Return the [x, y] coordinate for the center point of the cell that contains the specified text.  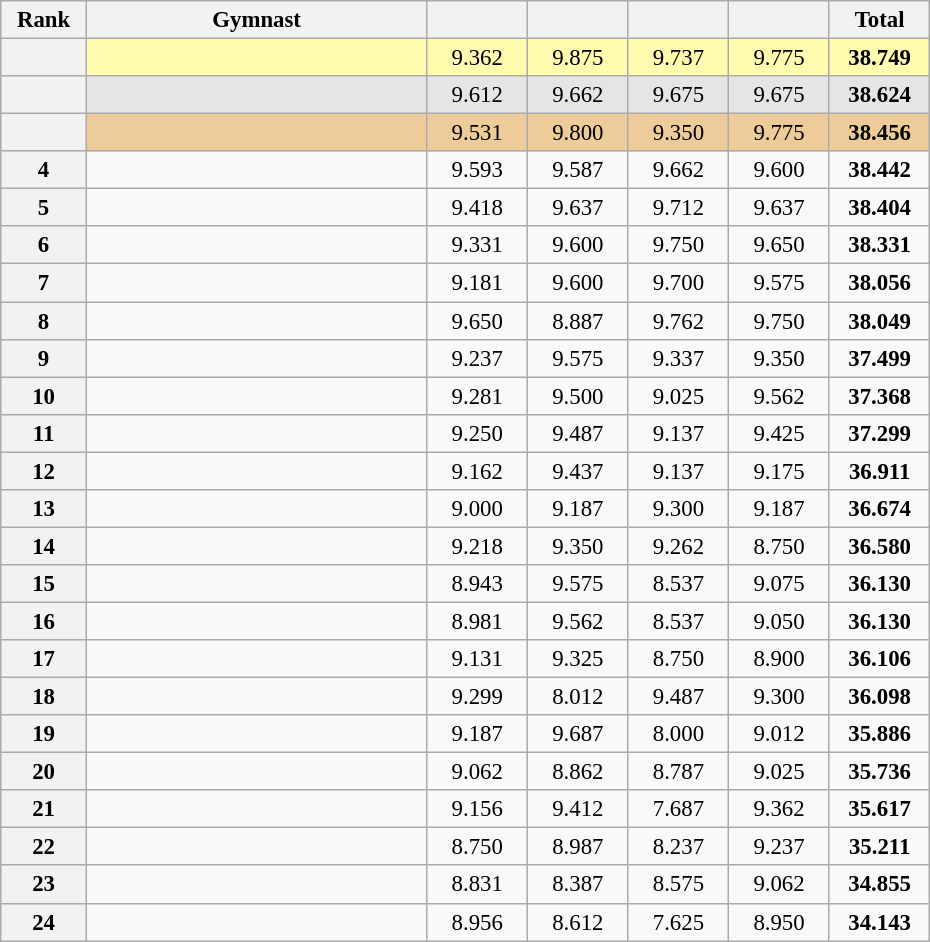
9.075 [780, 584]
9.337 [678, 358]
10 [44, 396]
35.211 [880, 847]
9.875 [578, 58]
34.143 [880, 922]
36.911 [880, 471]
9.612 [478, 95]
9.162 [478, 471]
38.404 [880, 208]
9.437 [578, 471]
38.624 [880, 95]
9.700 [678, 283]
9.262 [678, 546]
9.175 [780, 471]
9.000 [478, 509]
14 [44, 546]
36.098 [880, 697]
9.050 [780, 621]
8.943 [478, 584]
9.412 [578, 809]
8.012 [578, 697]
8 [44, 321]
9.762 [678, 321]
4 [44, 170]
9.299 [478, 697]
38.331 [880, 245]
17 [44, 659]
8.237 [678, 847]
36.580 [880, 546]
38.456 [880, 133]
22 [44, 847]
37.299 [880, 433]
8.887 [578, 321]
9.012 [780, 734]
20 [44, 772]
Gymnast [256, 20]
35.736 [880, 772]
9.218 [478, 546]
8.787 [678, 772]
9.687 [578, 734]
9.281 [478, 396]
34.855 [880, 885]
8.831 [478, 885]
36.106 [880, 659]
9.156 [478, 809]
9.331 [478, 245]
9.325 [578, 659]
8.981 [478, 621]
8.575 [678, 885]
8.862 [578, 772]
9.737 [678, 58]
9.593 [478, 170]
8.956 [478, 922]
9.712 [678, 208]
8.387 [578, 885]
9.418 [478, 208]
6 [44, 245]
Total [880, 20]
8.612 [578, 922]
9.425 [780, 433]
7 [44, 283]
11 [44, 433]
7.625 [678, 922]
5 [44, 208]
8.000 [678, 734]
9.250 [478, 433]
15 [44, 584]
37.368 [880, 396]
12 [44, 471]
36.674 [880, 509]
23 [44, 885]
9 [44, 358]
24 [44, 922]
38.056 [880, 283]
37.499 [880, 358]
21 [44, 809]
13 [44, 509]
Rank [44, 20]
7.687 [678, 809]
19 [44, 734]
9.181 [478, 283]
38.049 [880, 321]
35.886 [880, 734]
9.500 [578, 396]
35.617 [880, 809]
9.131 [478, 659]
8.900 [780, 659]
9.587 [578, 170]
9.531 [478, 133]
18 [44, 697]
38.749 [880, 58]
8.987 [578, 847]
38.442 [880, 170]
8.950 [780, 922]
16 [44, 621]
9.800 [578, 133]
